Provide the (X, Y) coordinate of the cell's center where the given text is located.  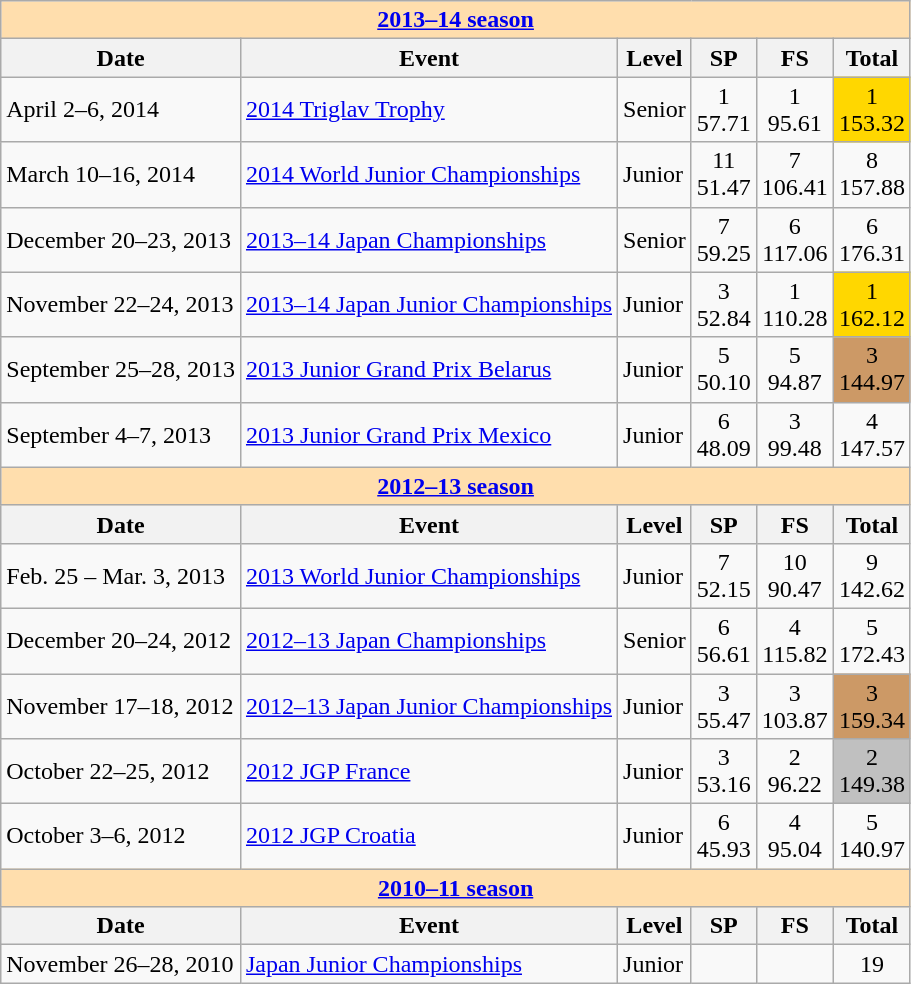
September 25–28, 2013 (121, 370)
1162.12 (872, 304)
3144.97 (872, 370)
1153.32 (872, 110)
7106.41 (794, 174)
November 26–28, 2010 (121, 964)
5172.43 (872, 640)
6117.06 (794, 240)
2014 Triglav Trophy (428, 110)
October 3–6, 2012 (121, 836)
November 17–18, 2012 (121, 706)
2013 World Junior Championships (428, 576)
355.47 (724, 706)
645.93 (724, 836)
9142.62 (872, 576)
1151.47 (724, 174)
195.61 (794, 110)
December 20–23, 2013 (121, 240)
1090.47 (794, 576)
2013–14 Japan Championships (428, 240)
1110.28 (794, 304)
759.25 (724, 240)
752.15 (724, 576)
2013 Junior Grand Prix Belarus (428, 370)
8157.88 (872, 174)
December 20–24, 2012 (121, 640)
Feb. 25 – Mar. 3, 2013 (121, 576)
2013–14 Japan Junior Championships (428, 304)
2149.38 (872, 772)
April 2–6, 2014 (121, 110)
353.16 (724, 772)
2014 World Junior Championships (428, 174)
550.10 (724, 370)
656.61 (724, 640)
2012 JGP Croatia (428, 836)
4147.57 (872, 434)
October 22–25, 2012 (121, 772)
4115.82 (794, 640)
September 4–7, 2013 (121, 434)
March 10–16, 2014 (121, 174)
352.84 (724, 304)
2012 JGP France (428, 772)
2012–13 Japan Junior Championships (428, 706)
495.04 (794, 836)
19 (872, 964)
157.71 (724, 110)
3103.87 (794, 706)
2012–13 Japan Championships (428, 640)
2010–11 season (456, 888)
November 22–24, 2013 (121, 304)
594.87 (794, 370)
2013 Junior Grand Prix Mexico (428, 434)
6176.31 (872, 240)
2012–13 season (456, 486)
296.22 (794, 772)
399.48 (794, 434)
2013–14 season (456, 20)
5140.97 (872, 836)
648.09 (724, 434)
3159.34 (872, 706)
Japan Junior Championships (428, 964)
